Capture the cell that displays the provided text and extract its [x, y] central coordinate. 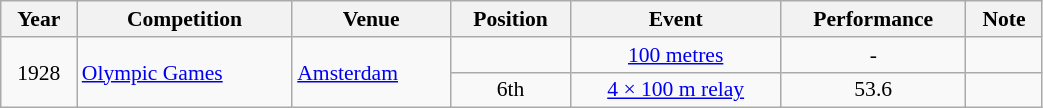
100 metres [676, 55]
Competition [184, 19]
53.6 [874, 90]
Performance [874, 19]
Olympic Games [184, 72]
Amsterdam [371, 72]
Position [510, 19]
Year [39, 19]
6th [510, 90]
- [874, 55]
Event [676, 19]
4 × 100 m relay [676, 90]
Venue [371, 19]
1928 [39, 72]
Note [1004, 19]
